Detect which cell encompasses the target text, then output its [x, y] center coordinate. 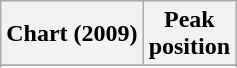
Chart (2009) [72, 34]
Peak position [189, 34]
